Output the [X, Y] coordinate of the center of the cell containing the given text.  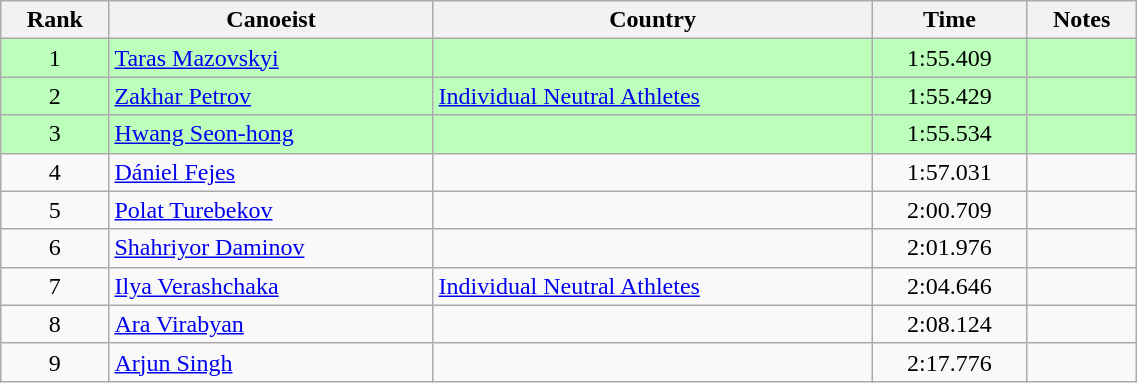
8 [55, 324]
2 [55, 96]
7 [55, 286]
2:00.709 [949, 210]
2:01.976 [949, 248]
Rank [55, 20]
Polat Turebekov [271, 210]
Zakhar Petrov [271, 96]
Dániel Fejes [271, 172]
Country [652, 20]
1 [55, 58]
Shahriyor Daminov [271, 248]
Taras Mazovskyi [271, 58]
Arjun Singh [271, 362]
9 [55, 362]
4 [55, 172]
1:57.031 [949, 172]
Hwang Seon-hong [271, 134]
6 [55, 248]
Ilya Verashchaka [271, 286]
2:04.646 [949, 286]
3 [55, 134]
Ara Virabyan [271, 324]
5 [55, 210]
1:55.534 [949, 134]
Notes [1082, 20]
Time [949, 20]
Canoeist [271, 20]
1:55.409 [949, 58]
2:08.124 [949, 324]
2:17.776 [949, 362]
1:55.429 [949, 96]
